Find where the given text appears and provide that cell's center as (X, Y) coordinate. 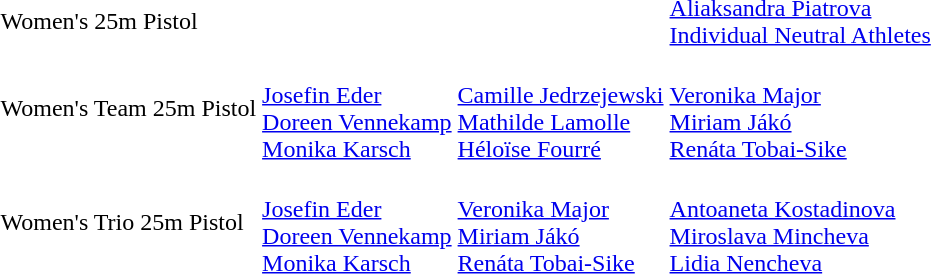
Josefin EderDoreen VennekampMonika Karsch (357, 108)
Camille JedrzejewskiMathilde LamolleHéloïse Fourré (560, 108)
